Return (X, Y) of the center of cell containing provided text 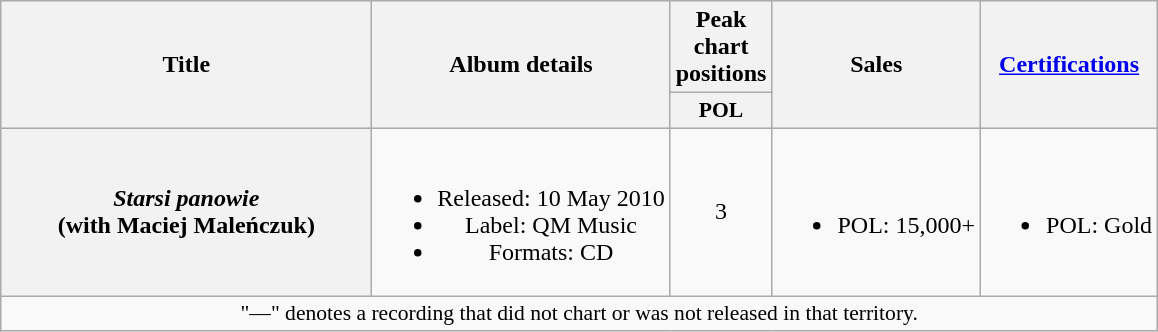
Sales (876, 65)
Certifications (1070, 65)
POL: 15,000+ (876, 212)
Title (186, 65)
3 (721, 212)
Starsi panowie(with Maciej Maleńczuk) (186, 212)
Album details (521, 65)
Peak chart positions (721, 47)
Released: 10 May 2010Label: QM MusicFormats: CD (521, 212)
"—" denotes a recording that did not chart or was not released in that territory. (580, 314)
POL (721, 111)
POL: Gold (1070, 212)
